From the cell containing the given text, extract its center point as (X, Y) coordinate. 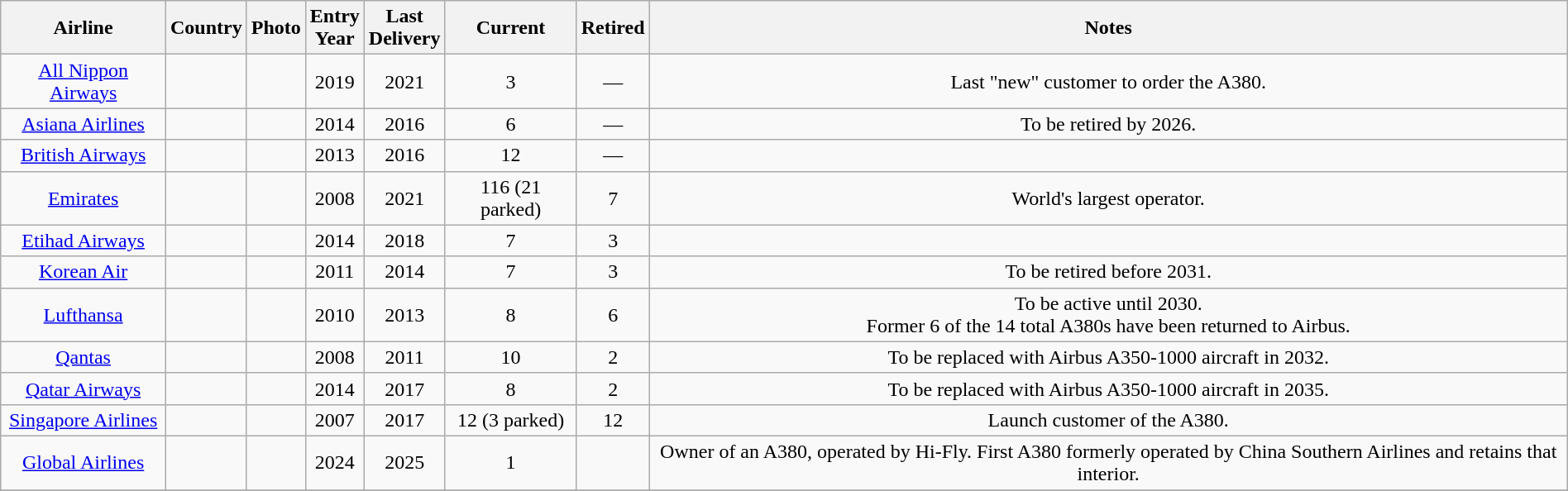
Asiana Airlines (84, 124)
Launch customer of the A380. (1108, 420)
2018 (404, 241)
Retired (613, 28)
12 (3 parked) (511, 420)
Country (206, 28)
To be replaced with Airbus A350-1000 aircraft in 2032. (1108, 357)
1 (511, 463)
To be retired by 2026. (1108, 124)
2019 (334, 81)
Current (511, 28)
10 (511, 357)
Qantas (84, 357)
Global Airlines (84, 463)
Lufthansa (84, 314)
Korean Air (84, 272)
All Nippon Airways (84, 81)
Qatar Airways (84, 389)
World's largest operator. (1108, 198)
116 (21 parked) (511, 198)
To be active until 2030. Former 6 of the 14 total A380s have been returned to Airbus. (1108, 314)
2025 (404, 463)
Last Delivery (404, 28)
Owner of an A380, operated by Hi-Fly. First A380 formerly operated by China Southern Airlines and retains that interior. (1108, 463)
Etihad Airways (84, 241)
2010 (334, 314)
Emirates (84, 198)
Photo (276, 28)
Airline (84, 28)
British Airways (84, 155)
Last "new" customer to order the A380. (1108, 81)
2007 (334, 420)
Singapore Airlines (84, 420)
To be replaced with Airbus A350-1000 aircraft in 2035. (1108, 389)
To be retired before 2031. (1108, 272)
2024 (334, 463)
Entry Year (334, 28)
Notes (1108, 28)
